Provide the [x, y] coordinate of the cell's center where the given text is located.  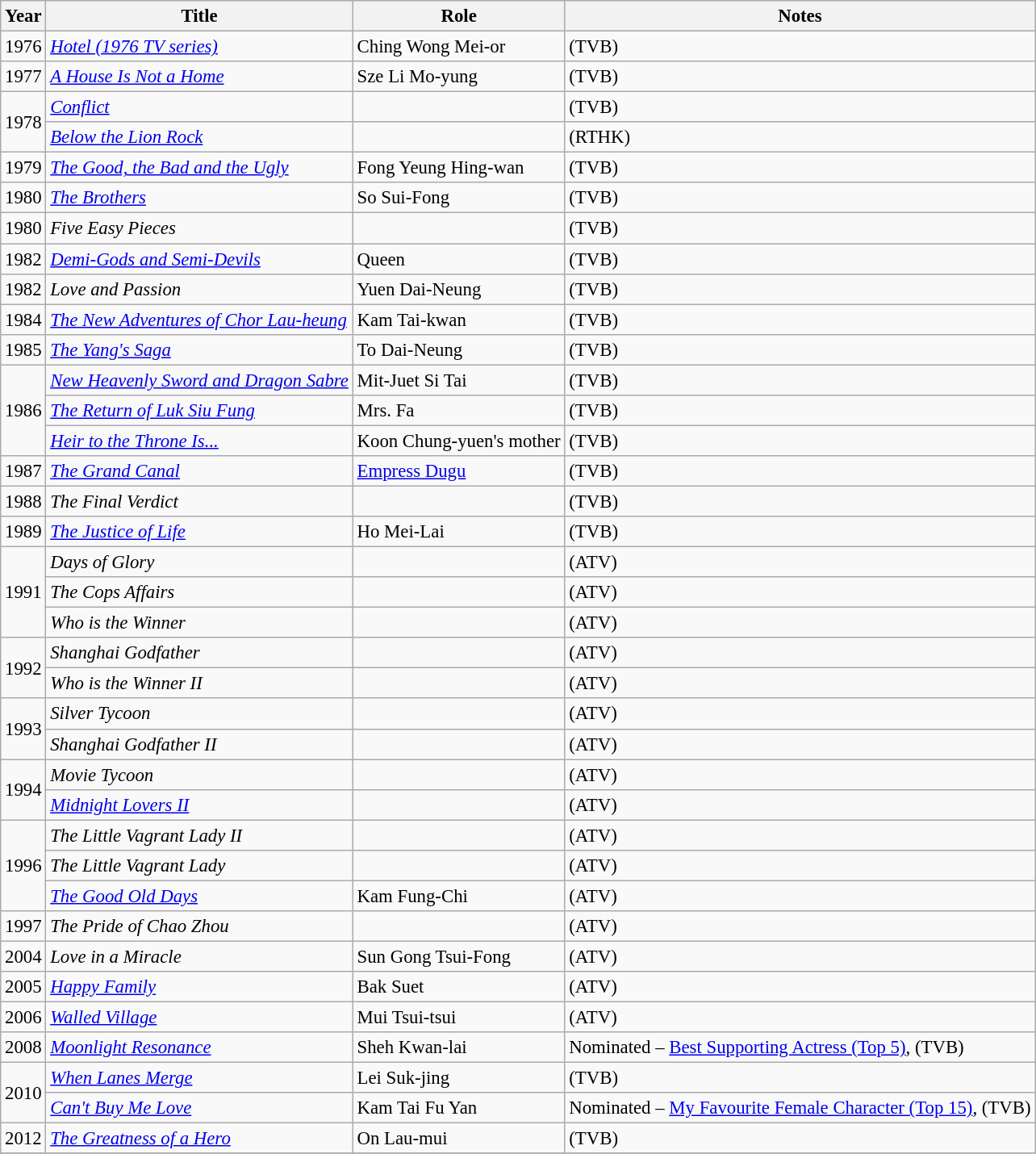
Mui Tsui-tsui [458, 1018]
A House Is Not a Home [199, 77]
The Good Old Days [199, 896]
Below the Lion Rock [199, 137]
When Lanes Merge [199, 1078]
Fong Yeung Hing-wan [458, 168]
Kam Fung-Chi [458, 896]
2006 [23, 1018]
(RTHK) [800, 137]
The Good, the Bad and the Ugly [199, 168]
The Grand Canal [199, 471]
Moonlight Resonance [199, 1047]
1991 [23, 592]
2008 [23, 1047]
1987 [23, 471]
1989 [23, 532]
2010 [23, 1093]
The Final Verdict [199, 501]
Nominated – Best Supporting Actress (Top 5), (TVB) [800, 1047]
1985 [23, 349]
Shanghai Godfather [199, 653]
Who is the Winner II [199, 684]
Days of Glory [199, 562]
1997 [23, 926]
1992 [23, 668]
1988 [23, 501]
The Pride of Chao Zhou [199, 926]
The Justice of Life [199, 532]
Queen [458, 259]
Can't Buy Me Love [199, 1108]
Walled Village [199, 1018]
So Sui-Fong [458, 198]
Love in a Miracle [199, 956]
1996 [23, 865]
The Cops Affairs [199, 592]
Sheh Kwan-lai [458, 1047]
1976 [23, 47]
The Brothers [199, 198]
The Little Vagrant Lady II [199, 835]
Notes [800, 16]
1994 [23, 789]
Ching Wong Mei-or [458, 47]
On Lau-mui [458, 1139]
The Little Vagrant Lady [199, 866]
The New Adventures of Chor Lau-heung [199, 320]
Silver Tycoon [199, 714]
Hotel (1976 TV series) [199, 47]
Bak Suet [458, 987]
Sze Li Mo-yung [458, 77]
Role [458, 16]
Conflict [199, 107]
Empress Dugu [458, 471]
1984 [23, 320]
Sun Gong Tsui-Fong [458, 956]
Movie Tycoon [199, 775]
Mit-Juet Si Tai [458, 380]
Nominated – My Favourite Female Character (Top 15), (TVB) [800, 1108]
Kam Tai Fu Yan [458, 1108]
The Greatness of a Hero [199, 1139]
Who is the Winner [199, 623]
1986 [23, 410]
Demi-Gods and Semi-Devils [199, 259]
1993 [23, 730]
Mrs. Fa [458, 411]
Kam Tai-kwan [458, 320]
2012 [23, 1139]
Five Easy Pieces [199, 228]
1978 [23, 123]
Year [23, 16]
The Return of Luk Siu Fung [199, 411]
Love and Passion [199, 289]
1979 [23, 168]
Title [199, 16]
New Heavenly Sword and Dragon Sabre [199, 380]
The Yang's Saga [199, 349]
Ho Mei-Lai [458, 532]
Midnight Lovers II [199, 805]
Koon Chung-yuen's mother [458, 441]
Happy Family [199, 987]
2005 [23, 987]
Lei Suk-jing [458, 1078]
Shanghai Godfather II [199, 744]
Heir to the Throne Is... [199, 441]
1977 [23, 77]
To Dai-Neung [458, 349]
Yuen Dai-Neung [458, 289]
2004 [23, 956]
